For the text-containing cell, return its midpoint in [x, y] coordinate format. 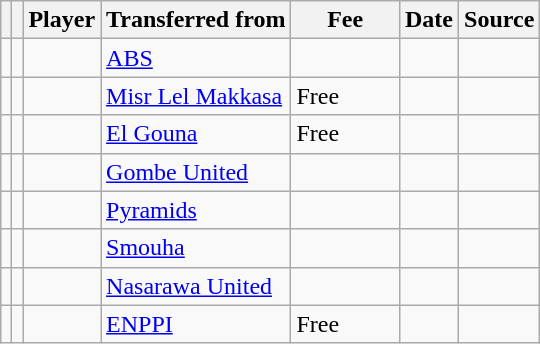
Gombe United [196, 172]
Date [428, 20]
Misr Lel Makkasa [196, 96]
Player [62, 20]
Transferred from [196, 20]
Smouha [196, 248]
Nasarawa United [196, 286]
ABS [196, 58]
ENPPI [196, 324]
Source [500, 20]
Pyramids [196, 210]
El Gouna [196, 134]
Fee [346, 20]
